Identify which cell holds the provided text, then report its [x, y] central coordinate. 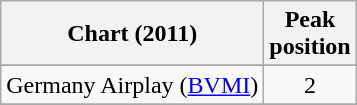
Chart (2011) [132, 34]
Peakposition [310, 34]
Germany Airplay (BVMI) [132, 85]
2 [310, 85]
